Determine the (x, y) coordinate at the center of the cell enclosing the given text.  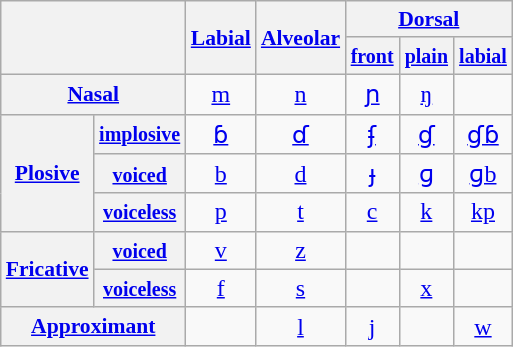
ʄ (372, 134)
f (221, 288)
Fricative (48, 269)
front (372, 55)
k (426, 212)
kp (484, 212)
l (300, 326)
Labial (221, 38)
Plosive (48, 172)
s (300, 288)
plain (426, 55)
ɟ (372, 174)
ɠɓ (484, 134)
w (484, 326)
ɲ (372, 94)
ŋ (426, 94)
d (300, 174)
labial (484, 55)
v (221, 250)
ɡb (484, 174)
ɗ (300, 134)
Dorsal (428, 19)
j (372, 326)
c (372, 212)
Alveolar (300, 38)
Approximant (94, 326)
Nasal (94, 94)
m (221, 94)
ɓ (221, 134)
t (300, 212)
implosive (140, 134)
b (221, 174)
ɠ (426, 134)
x (426, 288)
ɡ (426, 174)
z (300, 250)
n (300, 94)
p (221, 212)
